Output the [X, Y] coordinate of the center of the cell containing the given text.  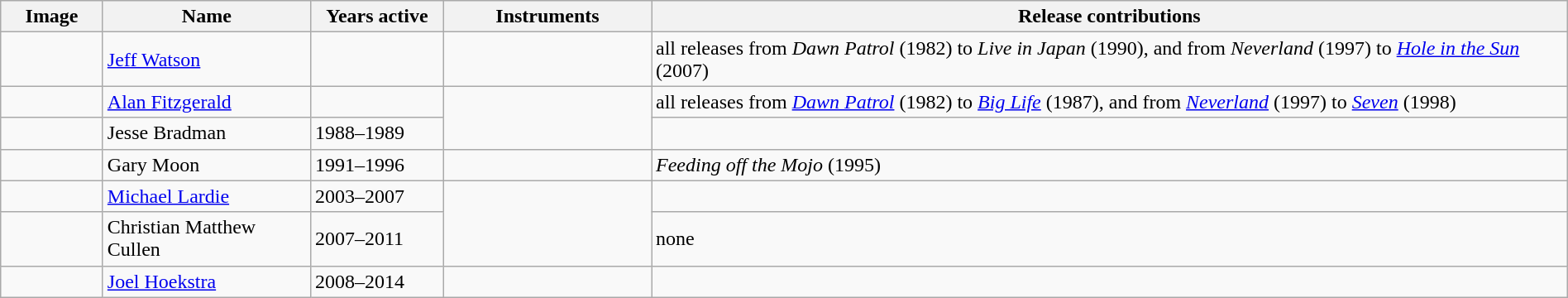
Alan Fitzgerald [207, 102]
Image [52, 17]
2008–2014 [377, 281]
Michael Lardie [207, 196]
Name [207, 17]
Instruments [547, 17]
2003–2007 [377, 196]
Joel Hoekstra [207, 281]
Years active [377, 17]
all releases from Dawn Patrol (1982) to Live in Japan (1990), and from Neverland (1997) to Hole in the Sun (2007) [1110, 60]
Jesse Bradman [207, 133]
Release contributions [1110, 17]
Jeff Watson [207, 60]
all releases from Dawn Patrol (1982) to Big Life (1987), and from Neverland (1997) to Seven (1998) [1110, 102]
Gary Moon [207, 165]
Christian Matthew Cullen [207, 238]
none [1110, 238]
1991–1996 [377, 165]
2007–2011 [377, 238]
1988–1989 [377, 133]
Feeding off the Mojo (1995) [1110, 165]
